Pinpoint the cell where the given text exists, returning its [X, Y] midpoint coordinate. 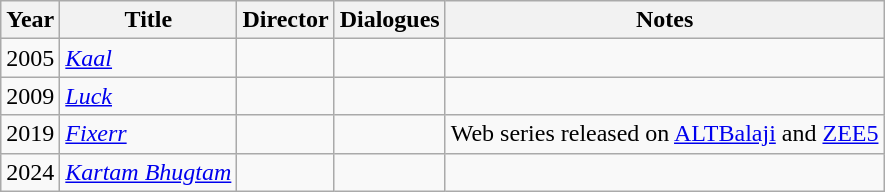
Web series released on ALTBalaji and ZEE5 [664, 134]
Fixerr [148, 134]
2009 [30, 96]
2024 [30, 172]
2005 [30, 58]
Notes [664, 20]
Director [286, 20]
Dialogues [390, 20]
Year [30, 20]
Title [148, 20]
Luck [148, 96]
Kartam Bhugtam [148, 172]
Kaal [148, 58]
2019 [30, 134]
